Return (x, y) of the center of cell containing provided text 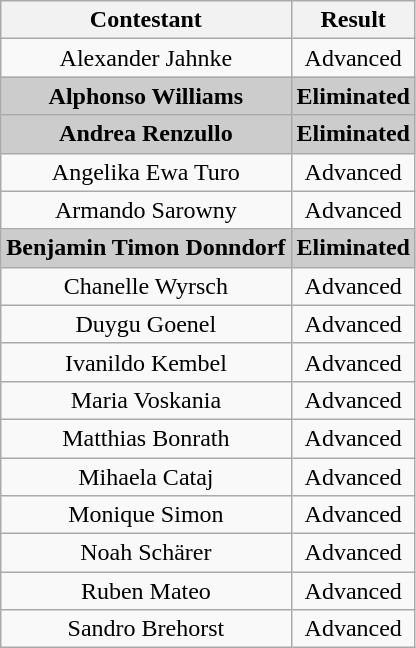
Ruben Mateo (146, 591)
Result (353, 20)
Ivanildo Kembel (146, 362)
Noah Schärer (146, 553)
Mihaela Cataj (146, 477)
Andrea Renzullo (146, 134)
Contestant (146, 20)
Matthias Bonrath (146, 438)
Chanelle Wyrsch (146, 286)
Maria Voskania (146, 400)
Benjamin Timon Donndorf (146, 248)
Alphonso Williams (146, 96)
Monique Simon (146, 515)
Alexander Jahnke (146, 58)
Duygu Goenel (146, 324)
Armando Sarowny (146, 210)
Sandro Brehorst (146, 629)
Angelika Ewa Turo (146, 172)
